Find where the given text appears and provide that cell's center as (X, Y) coordinate. 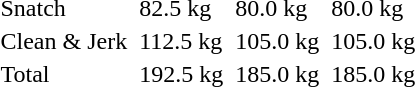
112.5 kg (182, 41)
105.0 kg (278, 41)
